Return (X, Y) of the center of cell containing provided text 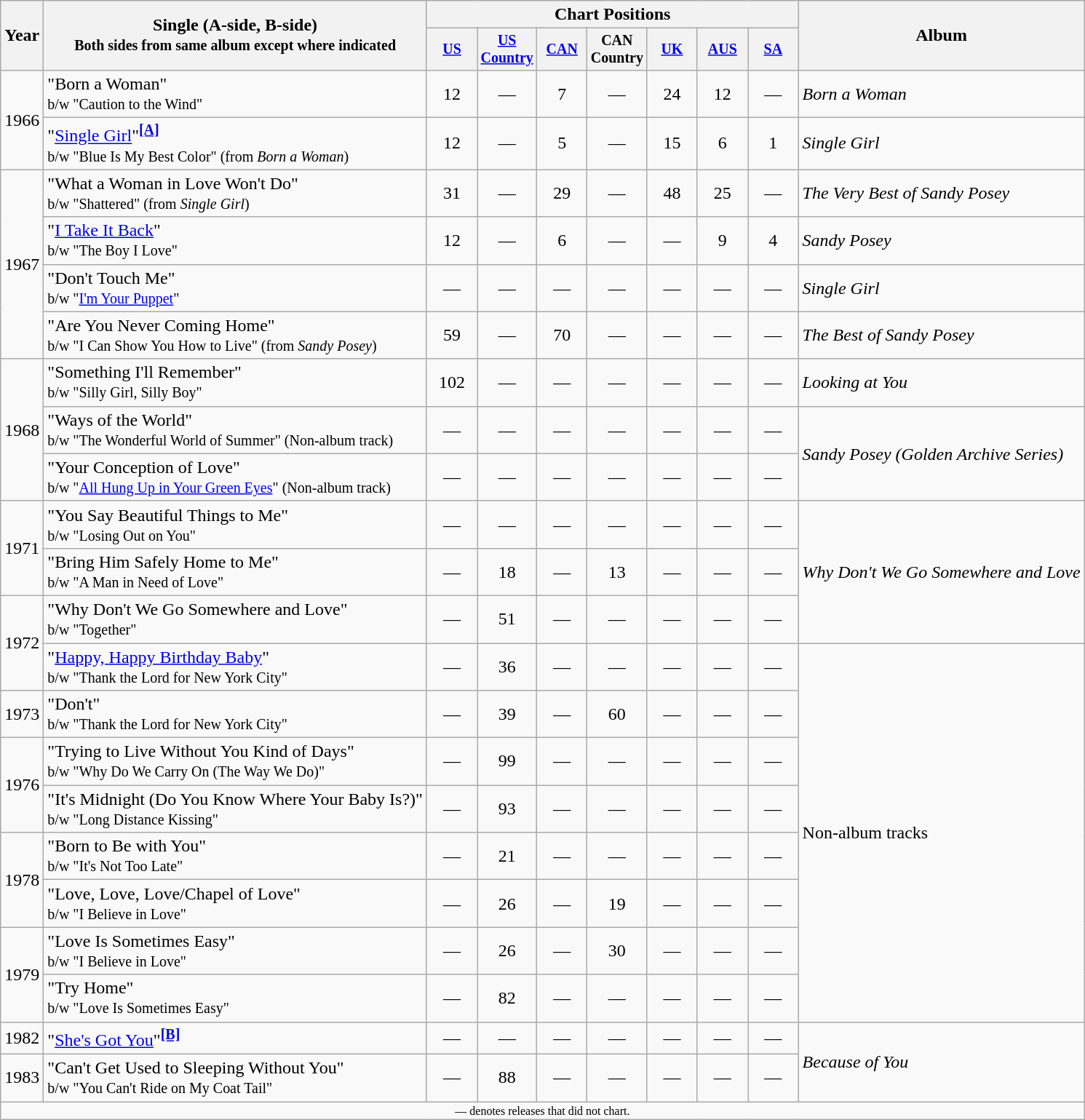
"Happy, Happy Birthday Baby"b/w "Thank the Lord for New York City" (236, 667)
Album (942, 36)
1 (773, 143)
UK (672, 49)
Chart Positions (613, 15)
60 (617, 715)
The Best of Sandy Posey (942, 335)
29 (562, 194)
"You Say Beautiful Things to Me"b/w "Losing Out on You" (236, 524)
7 (562, 93)
59 (451, 335)
1971 (22, 548)
"Why Don't We Go Somewhere and Love"b/w "Together" (236, 619)
"I Take It Back"b/w "The Boy I Love" (236, 240)
US Country (507, 49)
1983 (22, 1079)
CAN (562, 49)
"Bring Him Safely Home to Me"b/w "A Man in Need of Love" (236, 572)
The Very Best of Sandy Posey (942, 194)
31 (451, 194)
24 (672, 93)
"Don't Touch Me"b/w "I'm Your Puppet" (236, 288)
48 (672, 194)
Sandy Posey (Golden Archive Series) (942, 453)
1967 (22, 264)
"Born to Be with You"b/w "It's Not Too Late" (236, 856)
"Something I'll Remember"b/w "Silly Girl, Silly Boy" (236, 383)
99 (507, 761)
— denotes releases that did not chart. (543, 1111)
1972 (22, 643)
19 (617, 904)
21 (507, 856)
1978 (22, 880)
9 (722, 240)
Non-album tracks (942, 833)
US (451, 49)
88 (507, 1079)
"Can't Get Used to Sleeping Without You"b/w "You Can't Ride on My Coat Tail" (236, 1079)
"What a Woman in Love Won't Do"b/w "Shattered" (from Single Girl) (236, 194)
"Don't"b/w "Thank the Lord for New York City" (236, 715)
18 (507, 572)
13 (617, 572)
1968 (22, 429)
"Love, Love, Love/Chapel of Love"b/w "I Believe in Love" (236, 904)
Why Don't We Go Somewhere and Love (942, 572)
Single (A-side, B-side)Both sides from same album except where indicated (236, 36)
"Are You Never Coming Home"b/w "I Can Show You How to Live" (from Sandy Posey) (236, 335)
"Single Girl"[A]b/w "Blue Is My Best Color" (from Born a Woman) (236, 143)
AUS (722, 49)
102 (451, 383)
"Love Is Sometimes Easy"b/w "I Believe in Love" (236, 950)
"Born a Woman"b/w "Caution to the Wind" (236, 93)
82 (507, 998)
51 (507, 619)
15 (672, 143)
93 (507, 809)
5 (562, 143)
25 (722, 194)
1966 (22, 119)
"It's Midnight (Do You Know Where Your Baby Is?)"b/w "Long Distance Kissing" (236, 809)
Because of You (942, 1062)
30 (617, 950)
1979 (22, 974)
Sandy Posey (942, 240)
36 (507, 667)
4 (773, 240)
CAN Country (617, 49)
70 (562, 335)
Looking at You (942, 383)
1982 (22, 1038)
"Trying to Live Without You Kind of Days"b/w "Why Do We Carry On (The Way We Do)" (236, 761)
Year (22, 36)
Born a Woman (942, 93)
39 (507, 715)
1973 (22, 715)
"Your Conception of Love"b/w "All Hung Up in Your Green Eyes" (Non-album track) (236, 477)
1976 (22, 785)
"Try Home"b/w "Love Is Sometimes Easy" (236, 998)
"Ways of the World"b/w "The Wonderful World of Summer" (Non-album track) (236, 429)
"She's Got You"[B] (236, 1038)
SA (773, 49)
